Provide the (X, Y) coordinate of the cell's center where the given text is located.  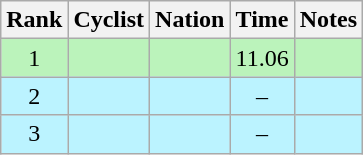
1 (34, 58)
2 (34, 96)
Notes (328, 20)
3 (34, 134)
11.06 (262, 58)
Cyclist (109, 20)
Rank (34, 20)
Time (262, 20)
Nation (190, 20)
